Scan for the cell matching the given text and deliver its [x, y] coordinate at center. 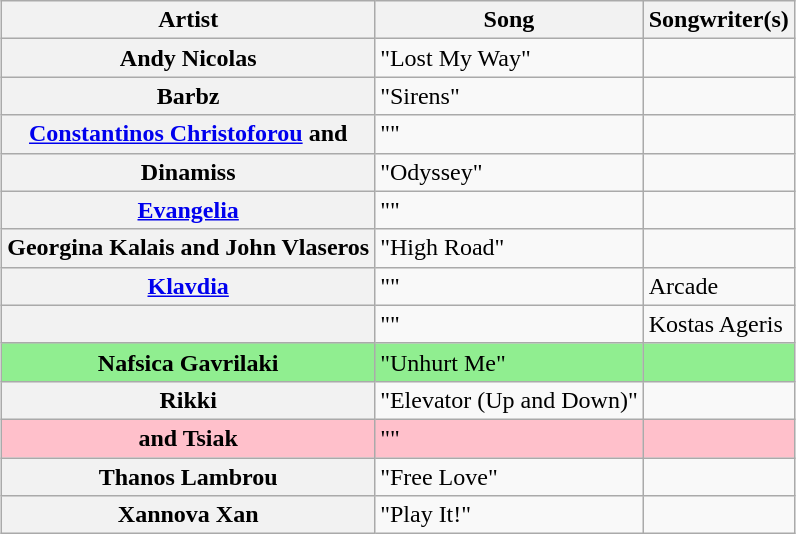
Artist [188, 20]
Kostas Ageris [718, 324]
"Free Love" [510, 477]
"Sirens" [510, 96]
Constantinos Christoforou and [188, 134]
Songwriter(s) [718, 20]
Thanos Lambrou [188, 477]
and Tsiak [188, 438]
Georgina Kalais and John Vlaseros [188, 248]
"Play It!" [510, 515]
Klavdia [188, 286]
"Odyssey" [510, 172]
Barbz [188, 96]
Evangelia [188, 210]
Song [510, 20]
Arcade [718, 286]
Nafsica Gavrilaki [188, 362]
Xannova Xan [188, 515]
"Lost My Way" [510, 58]
"High Road" [510, 248]
Dinamiss [188, 172]
Andy Nicolas [188, 58]
Rikki [188, 400]
"Elevator (Up and Down)" [510, 400]
"Unhurt Me" [510, 362]
